Find where the given text appears and provide that cell's center as (x, y) coordinate. 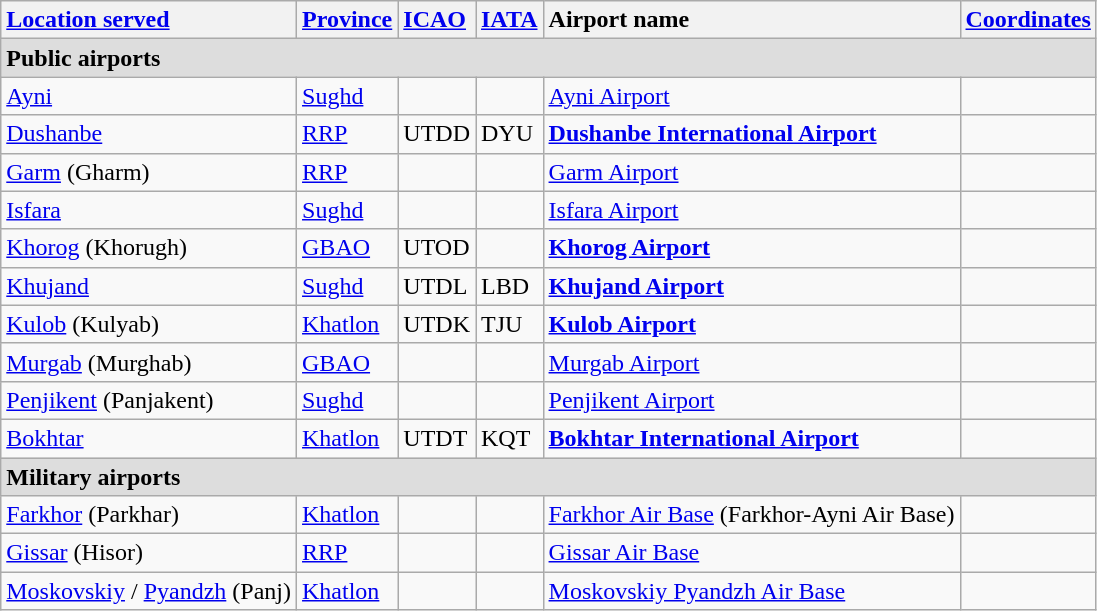
Khujand (149, 286)
IATA (510, 20)
Khorog (Khorugh) (149, 248)
Moskovskiy / Pyandzh (Panj) (149, 591)
TJU (510, 324)
Gissar (Hisor) (149, 553)
Khujand Airport (752, 286)
Garm (Gharm) (149, 172)
Airport name (752, 20)
KQT (510, 438)
Kulob Airport (752, 324)
Bokhtar (149, 438)
UTDT (437, 438)
ICAO (437, 20)
Public airports (549, 58)
Ayni (149, 96)
Moskovskiy Pyandzh Air Base (752, 591)
Province (348, 20)
Penjikent Airport (752, 400)
Gissar Air Base (752, 553)
UTOD (437, 248)
Murgab Airport (752, 362)
Murgab (Murghab) (149, 362)
Farkhor Air Base (Farkhor-Ayni Air Base) (752, 515)
Isfara Airport (752, 210)
Ayni Airport (752, 96)
Bokhtar International Airport (752, 438)
Penjikent (Panjakent) (149, 400)
Military airports (549, 477)
UTDL (437, 286)
Kulob (Kulyab) (149, 324)
Garm Airport (752, 172)
DYU (510, 134)
UTDD (437, 134)
Coordinates (1028, 20)
Location served (149, 20)
Isfara (149, 210)
UTDK (437, 324)
Dushanbe (149, 134)
Khorog Airport (752, 248)
Dushanbe International Airport (752, 134)
Farkhor (Parkhar) (149, 515)
LBD (510, 286)
